Provide the (x, y) coordinate of the cell's center where the given text is located.  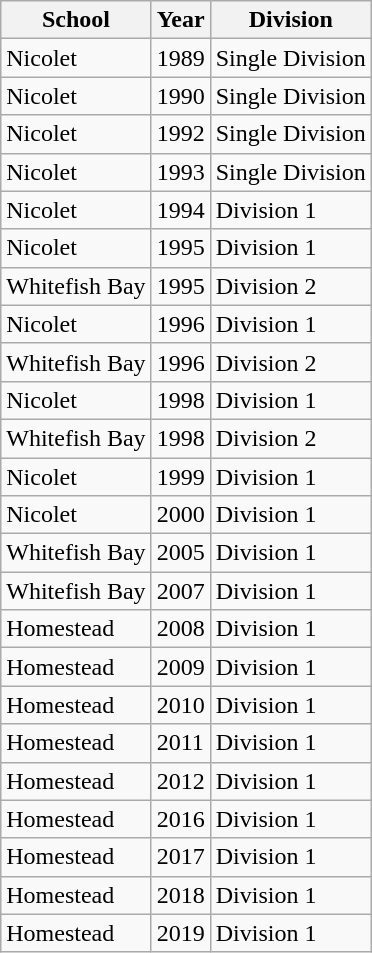
1994 (180, 210)
1992 (180, 134)
2018 (180, 895)
2019 (180, 933)
2010 (180, 705)
2011 (180, 743)
2007 (180, 591)
2017 (180, 857)
1990 (180, 96)
2016 (180, 819)
2000 (180, 515)
School (76, 20)
2009 (180, 667)
1999 (180, 477)
2005 (180, 553)
Year (180, 20)
2012 (180, 781)
2008 (180, 629)
1989 (180, 58)
Division (290, 20)
1993 (180, 172)
